Scan for the cell matching the given text and deliver its (x, y) coordinate at center. 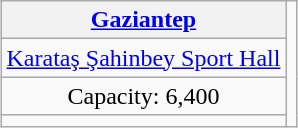
Gaziantep (144, 20)
Capacity: 6,400 (144, 96)
Karataş Şahinbey Sport Hall (144, 58)
